Return the (x, y) coordinate for the center point of the cell that contains the specified text.  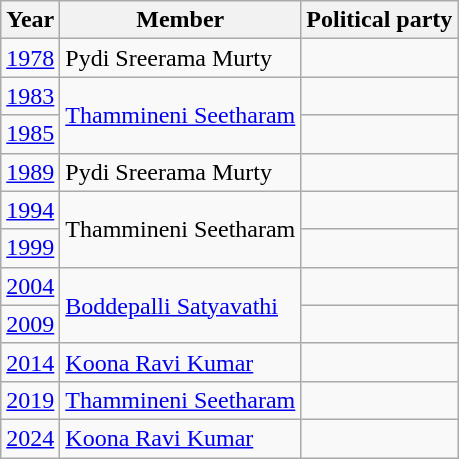
2009 (30, 324)
Member (180, 20)
1999 (30, 248)
Political party (380, 20)
Year (30, 20)
1985 (30, 134)
Boddepalli Satyavathi (180, 305)
1983 (30, 96)
1978 (30, 58)
1994 (30, 210)
2004 (30, 286)
2019 (30, 400)
1989 (30, 172)
2024 (30, 438)
2014 (30, 362)
